Identify which cell holds the provided text, then report its [x, y] central coordinate. 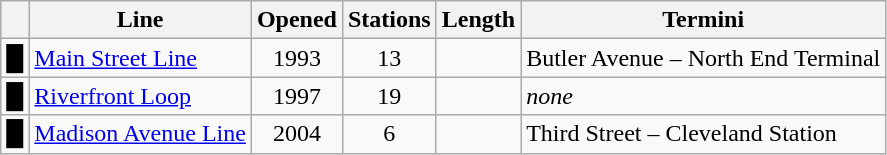
Termini [704, 20]
Stations [389, 20]
13 [389, 58]
2004 [296, 134]
Butler Avenue – North End Terminal [704, 58]
Riverfront Loop [140, 96]
Main Street Line [140, 58]
1997 [296, 96]
1993 [296, 58]
Madison Avenue Line [140, 134]
Line [140, 20]
Third Street – Cleveland Station [704, 134]
Length [478, 20]
6 [389, 134]
Opened [296, 20]
none [704, 96]
19 [389, 96]
